Provide the (x, y) coordinate of the cell's center where the given text is located.  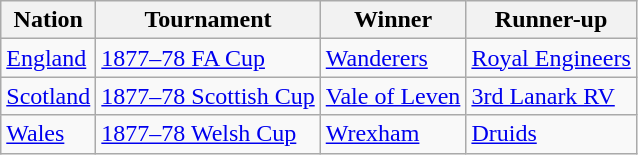
3rd Lanark RV (551, 96)
Winner (393, 20)
1877–78 Scottish Cup (208, 96)
Tournament (208, 20)
Wales (48, 134)
Nation (48, 20)
1877–78 FA Cup (208, 58)
1877–78 Welsh Cup (208, 134)
Druids (551, 134)
Scotland (48, 96)
England (48, 58)
Wanderers (393, 58)
Royal Engineers (551, 58)
Vale of Leven (393, 96)
Runner-up (551, 20)
Wrexham (393, 134)
